Find where the given text appears and provide that cell's center as (X, Y) coordinate. 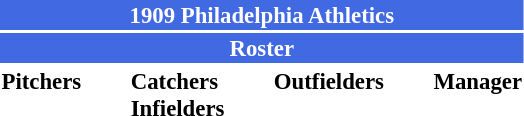
Roster (262, 48)
1909 Philadelphia Athletics (262, 15)
